Capture the cell that displays the provided text and extract its [x, y] central coordinate. 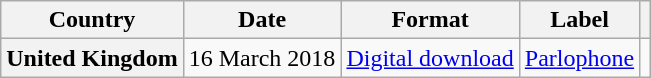
16 March 2018 [262, 58]
Label [579, 20]
Parlophone [579, 58]
Digital download [430, 58]
Format [430, 20]
Country [92, 20]
United Kingdom [92, 58]
Date [262, 20]
